Provide the [x, y] coordinate of the cell's center where the given text is located.  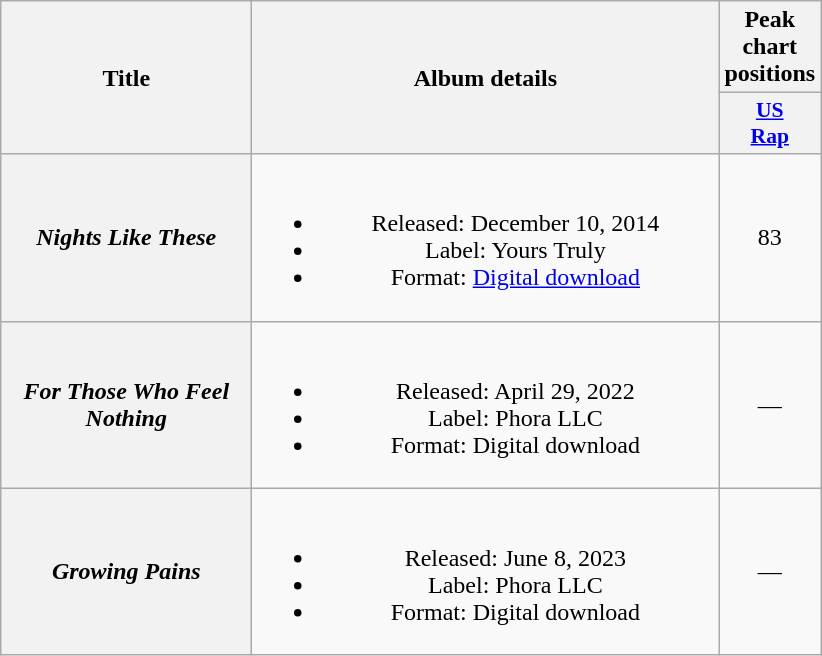
Released: April 29, 2022Label: Phora LLCFormat: Digital download [486, 404]
Released: June 8, 2023Label: Phora LLCFormat: Digital download [486, 572]
USRap [770, 124]
Title [126, 78]
Growing Pains [126, 572]
83 [770, 238]
Released: December 10, 2014Label: Yours TrulyFormat: Digital download [486, 238]
Album details [486, 78]
For Those Who Feel Nothing [126, 404]
Nights Like These [126, 238]
Peak chart positions [770, 47]
